Locate the cell with the specified text and output its [X, Y] center coordinate. 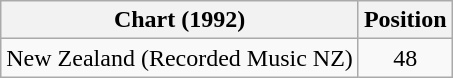
Chart (1992) [180, 20]
48 [405, 58]
New Zealand (Recorded Music NZ) [180, 58]
Position [405, 20]
